Return the [X, Y] coordinate for the center point of the cell that contains the specified text.  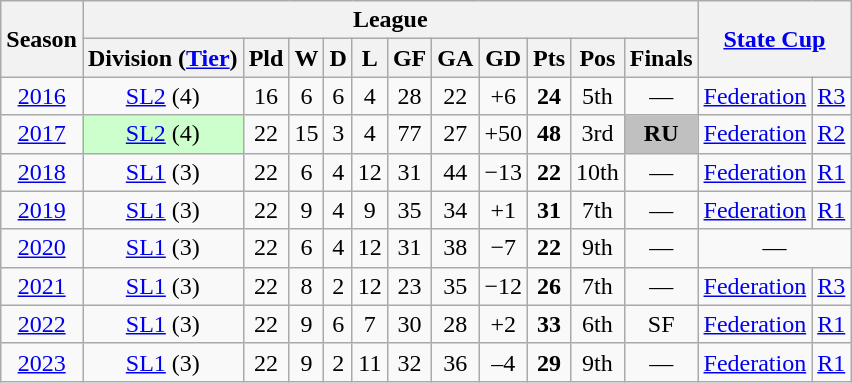
RU [661, 134]
−7 [504, 248]
Pos [598, 58]
GA [456, 58]
−12 [504, 286]
Finals [661, 58]
32 [409, 362]
2019 [42, 210]
+2 [504, 324]
GD [504, 58]
Season [42, 39]
3rd [598, 134]
26 [548, 286]
State Cup [774, 39]
16 [266, 96]
30 [409, 324]
+6 [504, 96]
–4 [504, 362]
+1 [504, 210]
23 [409, 286]
38 [456, 248]
2021 [42, 286]
24 [548, 96]
Pld [266, 58]
2020 [42, 248]
34 [456, 210]
D [338, 58]
2017 [42, 134]
15 [306, 134]
48 [548, 134]
5th [598, 96]
29 [548, 362]
−13 [504, 172]
33 [548, 324]
SF [661, 324]
2018 [42, 172]
3 [338, 134]
W [306, 58]
League [390, 20]
+50 [504, 134]
36 [456, 362]
L [370, 58]
10th [598, 172]
77 [409, 134]
Division (Tier) [162, 58]
44 [456, 172]
2022 [42, 324]
GF [409, 58]
6th [598, 324]
2016 [42, 96]
7 [370, 324]
R2 [832, 134]
2023 [42, 362]
27 [456, 134]
Pts [548, 58]
11 [370, 362]
8 [306, 286]
